Find where the given text appears and provide that cell's center as [X, Y] coordinate. 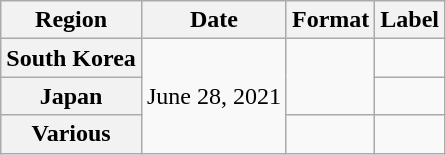
Various [72, 134]
June 28, 2021 [214, 96]
Date [214, 20]
Region [72, 20]
Label [410, 20]
South Korea [72, 58]
Japan [72, 96]
Format [330, 20]
